Capture the cell that displays the provided text and extract its (x, y) central coordinate. 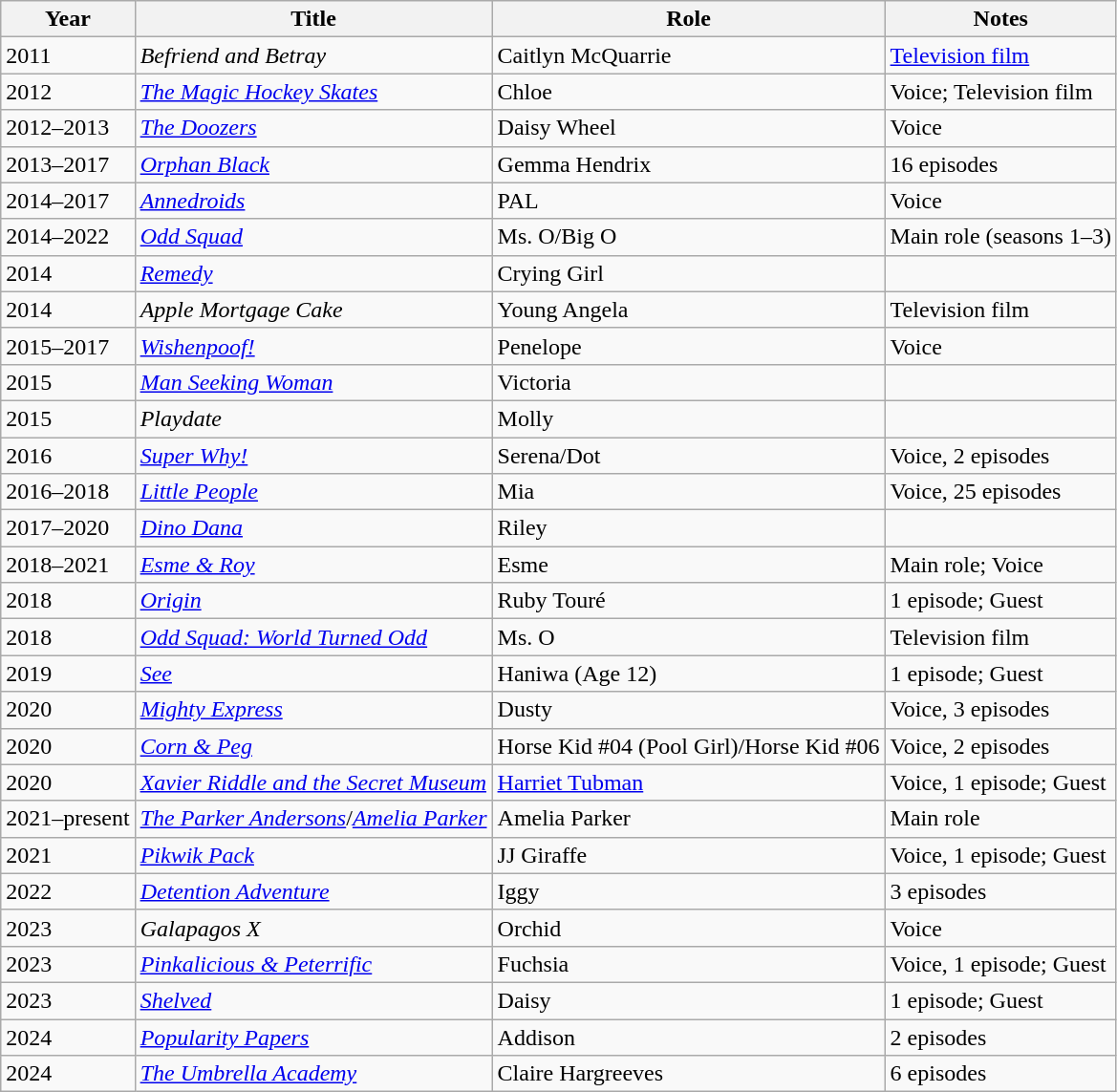
Horse Kid #04 (Pool Girl)/Horse Kid #06 (688, 746)
Odd Squad (313, 237)
Annedroids (313, 201)
Origin (313, 601)
2011 (68, 55)
Notes (1000, 19)
Victoria (688, 382)
Befriend and Betray (313, 55)
2021–present (68, 819)
3 episodes (1000, 891)
2014–2017 (68, 201)
Super Why! (313, 456)
Dino Dana (313, 528)
Main role; Voice (1000, 565)
Main role (1000, 819)
Molly (688, 418)
6 episodes (1000, 1074)
JJ Giraffe (688, 855)
Pinkalicious & Peterrific (313, 964)
Dusty (688, 710)
Odd Squad: World Turned Odd (313, 637)
Ruby Touré (688, 601)
2021 (68, 855)
Penelope (688, 346)
Daisy (688, 1000)
Voice; Television film (1000, 92)
Remedy (313, 273)
Ms. O/Big O (688, 237)
Popularity Papers (313, 1037)
2012 (68, 92)
Year (68, 19)
The Magic Hockey Skates (313, 92)
Gemma Hendrix (688, 164)
Amelia Parker (688, 819)
Serena/Dot (688, 456)
Orphan Black (313, 164)
Fuchsia (688, 964)
2012–2013 (68, 128)
Mighty Express (313, 710)
Detention Adventure (313, 891)
Man Seeking Woman (313, 382)
2022 (68, 891)
2013–2017 (68, 164)
The Doozers (313, 128)
Riley (688, 528)
Ms. O (688, 637)
Young Angela (688, 310)
Daisy Wheel (688, 128)
Voice, 25 episodes (1000, 492)
Wishenpoof! (313, 346)
2018–2021 (68, 565)
2014–2022 (68, 237)
PAL (688, 201)
2016–2018 (68, 492)
2015–2017 (68, 346)
Title (313, 19)
2019 (68, 674)
Addison (688, 1037)
Esme (688, 565)
2016 (68, 456)
Main role (seasons 1–3) (1000, 237)
Little People (313, 492)
Voice, 3 episodes (1000, 710)
Orchid (688, 928)
Galapagos X (313, 928)
Mia (688, 492)
Corn & Peg (313, 746)
See (313, 674)
Esme & Roy (313, 565)
Caitlyn McQuarrie (688, 55)
Apple Mortgage Cake (313, 310)
Claire Hargreeves (688, 1074)
Pikwik Pack (313, 855)
2017–2020 (68, 528)
Shelved (313, 1000)
The Umbrella Academy (313, 1074)
Chloe (688, 92)
Haniwa (Age 12) (688, 674)
Crying Girl (688, 273)
2 episodes (1000, 1037)
The Parker Andersons/Amelia Parker (313, 819)
16 episodes (1000, 164)
Playdate (313, 418)
Xavier Riddle and the Secret Museum (313, 782)
Harriet Tubman (688, 782)
Iggy (688, 891)
Role (688, 19)
